Pinpoint the cell where the given text exists, returning its (x, y) midpoint coordinate. 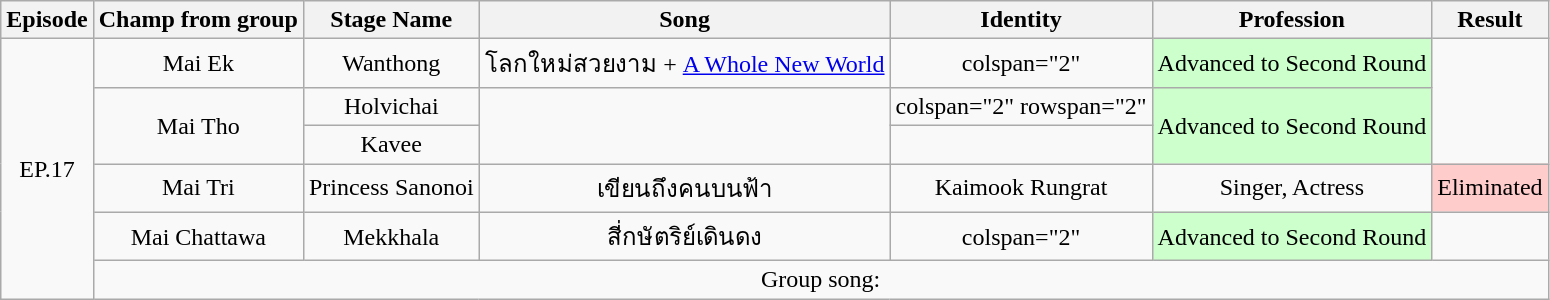
สี่กษัตริย์เดินดง (684, 236)
Eliminated (1490, 188)
Mai Tri (198, 188)
Wanthong (391, 64)
EP.17 (47, 169)
Episode (47, 20)
Stage Name (391, 20)
เขียนถึงคนบนฟ้า (684, 188)
Group song: (820, 280)
Kavee (391, 144)
Holvichai (391, 106)
Profession (1292, 20)
Mai Ek (198, 64)
Result (1490, 20)
Mai Tho (198, 125)
Identity (1021, 20)
โลกใหม่สวยงาม + A Whole New World (684, 64)
Kaimook Rungrat (1021, 188)
Princess Sanonoi (391, 188)
Song (684, 20)
colspan="2" rowspan="2" (1021, 106)
Mai Chattawa (198, 236)
Champ from group (198, 20)
Singer, Actress (1292, 188)
Mekkhala (391, 236)
